Provide the [X, Y] coordinate of the cell's center where the given text is located.  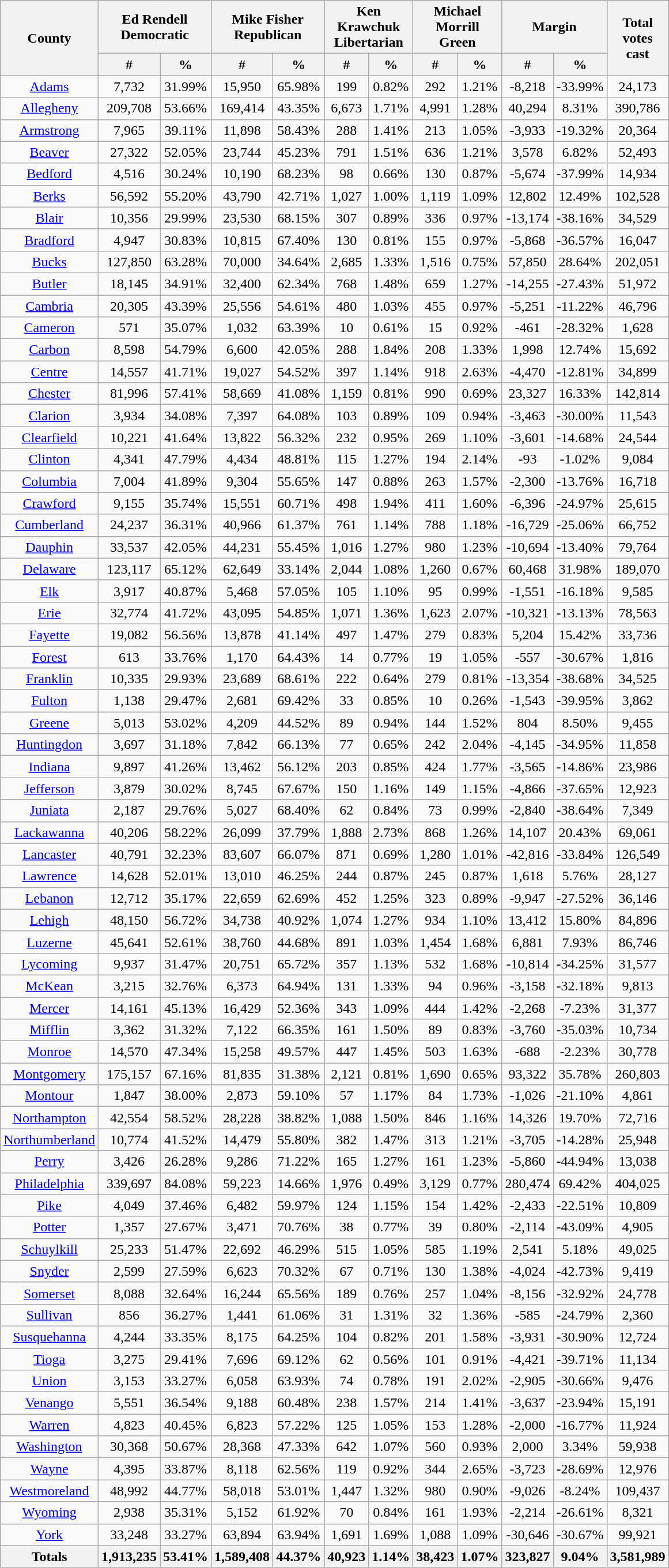
447 [347, 1052]
15,692 [637, 350]
14,570 [129, 1052]
66.07% [298, 854]
31.98% [580, 569]
9,188 [242, 1403]
2,187 [129, 811]
58.22% [186, 832]
20,364 [637, 130]
86,746 [637, 942]
Northumberland [50, 1140]
Bucks [50, 262]
280,474 [528, 1183]
203 [347, 767]
Monroe [50, 1052]
5.76% [580, 876]
59,938 [637, 1447]
9,304 [242, 481]
-2,214 [528, 1513]
70.76% [298, 1227]
934 [436, 920]
63.28% [186, 262]
804 [528, 723]
32,774 [129, 613]
Ken KrawchukLibertarian [369, 27]
868 [436, 832]
10,774 [129, 1140]
238 [347, 1403]
Chester [50, 394]
48,992 [129, 1491]
990 [436, 394]
2.73% [391, 832]
44.68% [298, 942]
4,244 [129, 1337]
68.15% [298, 218]
1,847 [129, 1096]
242 [436, 745]
14,479 [242, 1140]
59.97% [298, 1205]
1,170 [242, 657]
155 [436, 240]
202,051 [637, 262]
15.80% [580, 920]
7,732 [129, 86]
0.76% [391, 1293]
23,986 [637, 767]
-6,396 [528, 503]
42,554 [129, 1118]
-13.13% [580, 613]
336 [436, 218]
Indiana [50, 767]
Lancaster [50, 854]
38 [347, 1227]
14,161 [129, 1008]
-44.94% [580, 1162]
51,972 [637, 284]
Butler [50, 284]
-461 [528, 328]
-30.00% [580, 416]
-43.09% [580, 1227]
Perry [50, 1162]
1.51% [391, 152]
29.47% [186, 701]
9,286 [242, 1162]
66.13% [298, 745]
-8,156 [528, 1293]
-34.25% [580, 964]
48.81% [298, 459]
54.61% [298, 306]
Wyoming [50, 1513]
3,362 [129, 1030]
9,585 [637, 591]
-39.95% [580, 701]
16,718 [637, 481]
78,563 [637, 613]
-1,026 [528, 1096]
25,615 [637, 503]
61.37% [298, 525]
28,228 [242, 1118]
0.71% [391, 1271]
57.41% [186, 394]
12,923 [637, 789]
35.78% [580, 1074]
11,858 [637, 745]
-688 [528, 1052]
1.00% [391, 196]
560 [436, 1447]
52.01% [186, 876]
Allegheny [50, 108]
63.93% [298, 1381]
-11.22% [580, 306]
-3,601 [528, 438]
-30.90% [580, 1337]
18,145 [129, 284]
2.07% [479, 613]
-5,860 [528, 1162]
77 [347, 745]
20,305 [129, 306]
1,280 [436, 854]
62.69% [298, 898]
10,815 [242, 240]
56.12% [298, 767]
65.56% [298, 1293]
32 [436, 1315]
-30,646 [528, 1535]
38,760 [242, 942]
1,260 [436, 569]
24,237 [129, 525]
Lebanon [50, 898]
53.02% [186, 723]
-21.10% [580, 1096]
0.91% [479, 1359]
Huntingdon [50, 745]
35.31% [186, 1513]
71.22% [298, 1162]
47.34% [186, 1052]
Sullivan [50, 1315]
3,862 [637, 701]
67.16% [186, 1074]
-93 [528, 459]
35.17% [186, 898]
5,027 [242, 811]
189,070 [637, 569]
36.54% [186, 1403]
Armstrong [50, 130]
1.48% [391, 284]
515 [347, 1249]
39 [436, 1227]
44,231 [242, 547]
41.14% [298, 635]
45.23% [298, 152]
10,335 [129, 679]
Ed RendellDemocratic [154, 27]
2.65% [479, 1469]
1.77% [479, 767]
Pike [50, 1205]
269 [436, 438]
9,419 [637, 1271]
95 [436, 591]
2.14% [479, 459]
33,248 [129, 1535]
-5,674 [528, 174]
1.08% [391, 569]
12,802 [528, 196]
26,099 [242, 832]
13,038 [637, 1162]
14,628 [129, 876]
30.24% [186, 174]
1.63% [479, 1052]
-1,551 [528, 591]
29.41% [186, 1359]
Cumberland [50, 525]
Mike FisherRepublican [268, 27]
0.49% [391, 1183]
31.18% [186, 745]
Venango [50, 1403]
11,924 [637, 1425]
-28.32% [580, 328]
Union [50, 1381]
9,937 [129, 964]
70,000 [242, 262]
497 [347, 635]
63,894 [242, 1535]
37.46% [186, 1205]
-2,840 [528, 811]
Blair [50, 218]
25,233 [129, 1249]
9,155 [129, 503]
Cambria [50, 306]
788 [436, 525]
60.71% [298, 503]
Fayette [50, 635]
571 [129, 328]
12,712 [129, 898]
3,153 [129, 1381]
-22.51% [580, 1205]
846 [436, 1118]
0.93% [479, 1447]
Elk [50, 591]
Wayne [50, 1469]
4,049 [129, 1205]
34,525 [637, 679]
150 [347, 789]
59,223 [242, 1183]
Northampton [50, 1118]
Beaver [50, 152]
9,813 [637, 986]
46.29% [298, 1249]
Schuylkill [50, 1249]
109 [436, 416]
-3,565 [528, 767]
30.83% [186, 240]
2,599 [129, 1271]
7,842 [242, 745]
31 [347, 1315]
33,736 [637, 635]
31.47% [186, 964]
1,913,235 [129, 1556]
25,556 [242, 306]
-4,421 [528, 1359]
Jefferson [50, 789]
424 [436, 767]
29.99% [186, 218]
19,027 [242, 372]
1.60% [479, 503]
-1.02% [580, 459]
36.27% [186, 1315]
-13.40% [580, 547]
-2,905 [528, 1381]
26.28% [186, 1162]
15,258 [242, 1052]
60,468 [528, 569]
8,175 [242, 1337]
12.49% [580, 196]
0.78% [391, 1381]
411 [436, 503]
1,618 [528, 876]
McKean [50, 986]
32.76% [186, 986]
0.95% [391, 438]
8,118 [242, 1469]
33,537 [129, 547]
93,322 [528, 1074]
-3,760 [528, 1030]
1,071 [347, 613]
-557 [528, 657]
1,357 [129, 1227]
16,429 [242, 1008]
Juniata [50, 811]
-38.64% [580, 811]
444 [436, 1008]
41.52% [186, 1140]
81,996 [129, 394]
0.56% [391, 1359]
40,791 [129, 854]
498 [347, 503]
-26.61% [580, 1513]
Westmoreland [50, 1491]
1,976 [347, 1183]
51.47% [186, 1249]
52.05% [186, 152]
13,010 [242, 876]
4,341 [129, 459]
871 [347, 854]
54.79% [186, 350]
19,082 [129, 635]
3,934 [129, 416]
3,879 [129, 789]
147 [347, 481]
1,628 [637, 328]
30,778 [637, 1052]
32.64% [186, 1293]
27.59% [186, 1271]
31.99% [186, 86]
Potter [50, 1227]
323 [436, 898]
1.38% [479, 1271]
58,669 [242, 394]
1,074 [347, 920]
-37.99% [580, 174]
31.38% [298, 1074]
2,938 [129, 1513]
3,275 [129, 1359]
5,551 [129, 1403]
-3,931 [528, 1337]
Clinton [50, 459]
52.36% [298, 1008]
101 [436, 1359]
1.93% [479, 1513]
-3,158 [528, 986]
59.10% [298, 1096]
-10,694 [528, 547]
48,150 [129, 920]
19 [436, 657]
46.25% [298, 876]
Somerset [50, 1293]
53.66% [186, 108]
791 [347, 152]
1,447 [347, 1491]
54.52% [298, 372]
1,138 [129, 701]
2.02% [479, 1381]
Totals [50, 1556]
14,326 [528, 1118]
13,462 [242, 767]
55.20% [186, 196]
390,786 [637, 108]
761 [347, 525]
6,600 [242, 350]
Franklin [50, 679]
532 [436, 964]
-24.79% [580, 1315]
10,734 [637, 1030]
Mifflin [50, 1030]
29.76% [186, 811]
27.67% [186, 1227]
41.89% [186, 481]
154 [436, 1205]
1,027 [347, 196]
0.26% [479, 701]
35.74% [186, 503]
0.64% [391, 679]
1,690 [436, 1074]
323,827 [528, 1556]
10,221 [129, 438]
-16.77% [580, 1425]
-4,866 [528, 789]
31,377 [637, 1008]
67.67% [298, 789]
1.45% [391, 1052]
1,159 [347, 394]
28.64% [580, 262]
64.43% [298, 657]
4,947 [129, 240]
169,414 [242, 108]
222 [347, 679]
28,368 [242, 1447]
-28.69% [580, 1469]
Warren [50, 1425]
53.41% [186, 1556]
585 [436, 1249]
34.64% [298, 262]
0.67% [479, 569]
34.91% [186, 284]
40.87% [186, 591]
Cameron [50, 328]
1,454 [436, 942]
7,004 [129, 481]
23,530 [242, 218]
69,061 [637, 832]
1,032 [242, 328]
175,157 [129, 1074]
6.82% [580, 152]
66,752 [637, 525]
455 [436, 306]
44.52% [298, 723]
-14.86% [580, 767]
-10,321 [528, 613]
4,823 [129, 1425]
64.25% [298, 1337]
-33.99% [580, 86]
4,209 [242, 723]
31,577 [637, 964]
-9,026 [528, 1491]
1.19% [479, 1249]
34.08% [186, 416]
-14,255 [528, 284]
189 [347, 1293]
-24.97% [580, 503]
57.22% [298, 1425]
Total votes cast [637, 38]
292 [436, 86]
452 [347, 898]
126,549 [637, 854]
10,809 [637, 1205]
6,673 [347, 108]
-13,174 [528, 218]
44.77% [186, 1491]
0.96% [479, 986]
45,641 [129, 942]
7.93% [580, 942]
19.70% [580, 1118]
0.61% [391, 328]
105 [347, 591]
54.85% [298, 613]
46,796 [637, 306]
11,543 [637, 416]
-23.94% [580, 1403]
64.08% [298, 416]
-585 [528, 1315]
Washington [50, 1447]
-10,814 [528, 964]
Snyder [50, 1271]
99,921 [637, 1535]
9,897 [129, 767]
43,790 [242, 196]
0.80% [479, 1227]
4,991 [436, 108]
12.74% [580, 350]
357 [347, 964]
-36.57% [580, 240]
31.32% [186, 1030]
42.71% [298, 196]
636 [436, 152]
1.58% [479, 1337]
34,899 [637, 372]
7,122 [242, 1030]
1.26% [479, 832]
9.04% [580, 1556]
4,861 [637, 1096]
613 [129, 657]
119 [347, 1469]
4,434 [242, 459]
-7.23% [580, 1008]
62.34% [298, 284]
7,397 [242, 416]
260,803 [637, 1074]
68.40% [298, 811]
642 [347, 1447]
1.71% [391, 108]
124 [347, 1205]
-2,268 [528, 1008]
6,482 [242, 1205]
5,152 [242, 1513]
41.71% [186, 372]
3,917 [129, 591]
33.76% [186, 657]
40.45% [186, 1425]
68.61% [298, 679]
1,589,408 [242, 1556]
-13,354 [528, 679]
98 [347, 174]
39.11% [186, 130]
52.61% [186, 942]
73 [436, 811]
263 [436, 481]
659 [436, 284]
37.79% [298, 832]
40,923 [347, 1556]
55.65% [298, 481]
41.64% [186, 438]
41.08% [298, 394]
-38.68% [580, 679]
15,551 [242, 503]
14,557 [129, 372]
16.33% [580, 394]
1,888 [347, 832]
Philadelphia [50, 1183]
9,455 [637, 723]
-35.03% [580, 1030]
313 [436, 1140]
62.56% [298, 1469]
127,850 [129, 262]
2,681 [242, 701]
-5,251 [528, 306]
Montour [50, 1096]
257 [436, 1293]
Montgomery [50, 1074]
County [50, 38]
Delaware [50, 569]
142,814 [637, 394]
201 [436, 1337]
62,649 [242, 569]
1.13% [391, 964]
14.66% [298, 1183]
208 [436, 350]
12,724 [637, 1337]
7,349 [637, 811]
44.37% [298, 1556]
1.52% [479, 723]
4,516 [129, 174]
34,738 [242, 920]
-1,543 [528, 701]
24,544 [637, 438]
York [50, 1535]
11,134 [637, 1359]
Dauphin [50, 547]
49.57% [298, 1052]
41.26% [186, 767]
1.69% [391, 1535]
0.66% [391, 174]
16,047 [637, 240]
0.75% [479, 262]
10,190 [242, 174]
13,412 [528, 920]
61.06% [298, 1315]
3,581,989 [637, 1556]
47.79% [186, 459]
397 [347, 372]
Margin [554, 27]
63.94% [298, 1535]
Berks [50, 196]
-27.43% [580, 284]
Tioga [50, 1359]
9,084 [637, 459]
-32.92% [580, 1293]
-34.95% [580, 745]
84,896 [637, 920]
43.35% [298, 108]
-5,868 [528, 240]
60.48% [298, 1403]
30,368 [129, 1447]
70 [347, 1513]
Bradford [50, 240]
-38.16% [580, 218]
83,607 [242, 854]
45.13% [186, 1008]
2,121 [347, 1074]
-33.84% [580, 854]
16,244 [242, 1293]
40.92% [298, 920]
1.17% [391, 1096]
43,095 [242, 613]
61.92% [298, 1513]
Clearfield [50, 438]
-2,114 [528, 1227]
23,689 [242, 679]
40,206 [129, 832]
56,592 [129, 196]
57,850 [528, 262]
103 [347, 416]
Mercer [50, 1008]
-27.52% [580, 898]
1,441 [242, 1315]
64.94% [298, 986]
5,204 [528, 635]
Carbon [50, 350]
15,191 [637, 1403]
1,623 [436, 613]
3.34% [580, 1447]
1.01% [479, 854]
56.56% [186, 635]
68.23% [298, 174]
Michael MorrillGreen [458, 27]
123,117 [129, 569]
6,058 [242, 1381]
84 [436, 1096]
2,873 [242, 1096]
Clarion [50, 416]
245 [436, 876]
-3,705 [528, 1140]
Luzerne [50, 942]
33 [347, 701]
Lackawanna [50, 832]
29.93% [186, 679]
404,025 [637, 1183]
-19.32% [580, 130]
339,697 [129, 1183]
72,716 [637, 1118]
768 [347, 284]
480 [347, 306]
Adams [50, 86]
79,764 [637, 547]
-14.28% [580, 1140]
13,878 [242, 635]
49,025 [637, 1249]
52,493 [637, 152]
-32.18% [580, 986]
-3,463 [528, 416]
70.32% [298, 1271]
81,835 [242, 1074]
199 [347, 86]
214 [436, 1403]
Greene [50, 723]
102,528 [637, 196]
65.72% [298, 964]
-3,933 [528, 130]
144 [436, 723]
382 [347, 1140]
-42.73% [580, 1271]
38,423 [436, 1556]
3,578 [528, 152]
503 [436, 1052]
6,823 [242, 1425]
-12.81% [580, 372]
41.72% [186, 613]
343 [347, 1008]
3,471 [242, 1227]
56.32% [298, 438]
15.42% [580, 635]
Columbia [50, 481]
856 [129, 1315]
1,691 [347, 1535]
40,966 [242, 525]
23,327 [528, 394]
55.45% [298, 547]
1.73% [479, 1096]
47.33% [298, 1447]
Lehigh [50, 920]
918 [436, 372]
104 [347, 1337]
194 [436, 459]
2,360 [637, 1315]
-2,300 [528, 481]
25,948 [637, 1140]
20.43% [580, 832]
58.52% [186, 1118]
15 [436, 328]
5,468 [242, 591]
1,816 [637, 657]
7,696 [242, 1359]
7,965 [129, 130]
1.18% [479, 525]
244 [347, 876]
33.87% [186, 1469]
38.82% [298, 1118]
6,623 [242, 1271]
1,119 [436, 196]
56.72% [186, 920]
22,659 [242, 898]
Fulton [50, 701]
4,905 [637, 1227]
191 [436, 1381]
-3,637 [528, 1403]
66.35% [298, 1030]
8.31% [580, 108]
12,976 [637, 1469]
2,000 [528, 1447]
6,881 [528, 942]
67.40% [298, 240]
84.08% [186, 1183]
22,692 [242, 1249]
4,395 [129, 1469]
-16.18% [580, 591]
Forest [50, 657]
69.12% [298, 1359]
344 [436, 1469]
27,322 [129, 152]
6,373 [242, 986]
15,950 [242, 86]
307 [347, 218]
1,998 [528, 350]
55.80% [298, 1140]
65.98% [298, 86]
5.18% [580, 1249]
-2.23% [580, 1052]
94 [436, 986]
153 [436, 1425]
-37.65% [580, 789]
-9,947 [528, 898]
23,744 [242, 152]
213 [436, 130]
165 [347, 1162]
-2,000 [528, 1425]
58,018 [242, 1491]
5,013 [129, 723]
8,598 [129, 350]
14,934 [637, 174]
-39.71% [580, 1359]
74 [347, 1381]
-25.06% [580, 525]
35.07% [186, 328]
-16,729 [528, 525]
13,822 [242, 438]
1.32% [391, 1491]
2,044 [347, 569]
10,356 [129, 218]
8.50% [580, 723]
1.31% [391, 1315]
3,215 [129, 986]
8,088 [129, 1293]
-8.24% [580, 1491]
Lycoming [50, 964]
38.00% [186, 1096]
125 [347, 1425]
33.14% [298, 569]
50.67% [186, 1447]
14,107 [528, 832]
Crawford [50, 503]
209,708 [129, 108]
57 [347, 1096]
36.31% [186, 525]
24,778 [637, 1293]
2,685 [347, 262]
3,129 [436, 1183]
1,016 [347, 547]
-4,024 [528, 1271]
-4,145 [528, 745]
8,745 [242, 789]
57.05% [298, 591]
3,697 [129, 745]
43.39% [186, 306]
14 [347, 657]
1.25% [391, 898]
-4,470 [528, 372]
-8,218 [528, 86]
3,426 [129, 1162]
67 [347, 1271]
Bedford [50, 174]
-3,723 [528, 1469]
1.84% [391, 350]
Lawrence [50, 876]
-30.66% [580, 1381]
58.43% [298, 130]
-14.68% [580, 438]
2,541 [528, 1249]
Erie [50, 613]
0.88% [391, 481]
36,146 [637, 898]
Centre [50, 372]
0.90% [479, 1491]
32,400 [242, 284]
63.39% [298, 328]
53.01% [298, 1491]
11,898 [242, 130]
1.94% [391, 503]
109,437 [637, 1491]
131 [347, 986]
-2,433 [528, 1205]
33.35% [186, 1337]
891 [347, 942]
2.04% [479, 745]
20,751 [242, 964]
1.04% [479, 1293]
115 [347, 459]
-42,816 [528, 854]
8,321 [637, 1513]
34,529 [637, 218]
232 [347, 438]
24,173 [637, 86]
65.12% [186, 569]
28,127 [637, 876]
1,516 [436, 262]
Susquehanna [50, 1337]
9,476 [637, 1381]
-13.76% [580, 481]
32.23% [186, 854]
2.63% [479, 372]
40,294 [528, 108]
30.02% [186, 789]
149 [436, 789]
